For the text-containing cell, return its midpoint in [x, y] coordinate format. 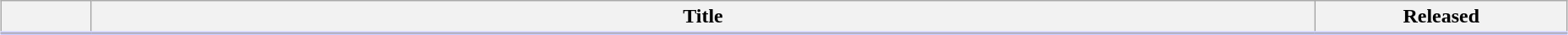
Released [1441, 17]
Title [703, 17]
